Locate the cell with the specified text and output its [X, Y] center coordinate. 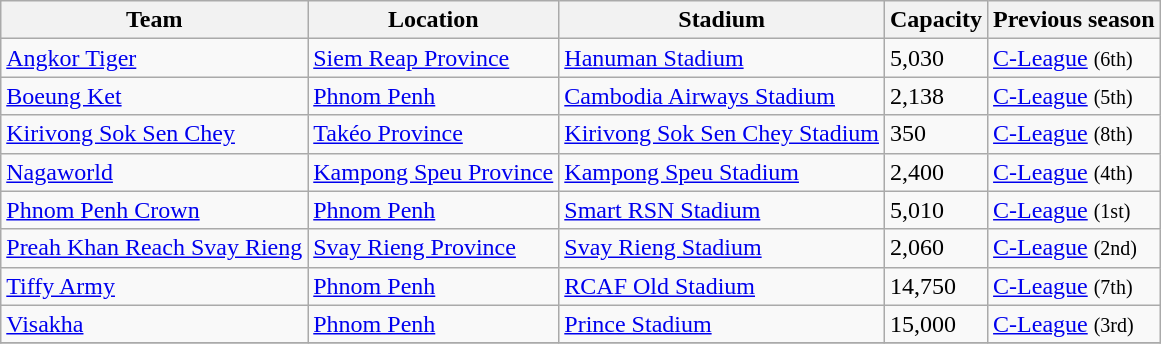
Svay Rieng Province [434, 248]
15,000 [936, 324]
C-League (1st) [1074, 210]
Nagaworld [154, 172]
Smart RSN Stadium [722, 210]
Angkor Tiger [154, 58]
Kampong Speu Stadium [722, 172]
Siem Reap Province [434, 58]
Phnom Penh Crown [154, 210]
350 [936, 134]
Location [434, 20]
Kirivong Sok Sen Chey [154, 134]
Kirivong Sok Sen Chey Stadium [722, 134]
RCAF Old Stadium [722, 286]
Kampong Speu Province [434, 172]
Cambodia Airways Stadium [722, 96]
Visakha [154, 324]
Takéo Province [434, 134]
Tiffy Army [154, 286]
5,010 [936, 210]
C-League (2nd) [1074, 248]
Previous season [1074, 20]
C-League (5th) [1074, 96]
Stadium [722, 20]
Boeung Ket [154, 96]
Team [154, 20]
5,030 [936, 58]
2,138 [936, 96]
C-League (3rd) [1074, 324]
Preah Khan Reach Svay Rieng [154, 248]
C-League (7th) [1074, 286]
C-League (6th) [1074, 58]
C-League (4th) [1074, 172]
Svay Rieng Stadium [722, 248]
Capacity [936, 20]
14,750 [936, 286]
Hanuman Stadium [722, 58]
2,060 [936, 248]
Prince Stadium [722, 324]
2,400 [936, 172]
C-League (8th) [1074, 134]
